Find where the given text appears and provide that cell's center as (X, Y) coordinate. 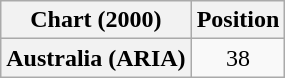
Chart (2000) (96, 20)
Australia (ARIA) (96, 58)
38 (238, 58)
Position (238, 20)
